Provide the [x, y] coordinate of the cell's center where the given text is located.  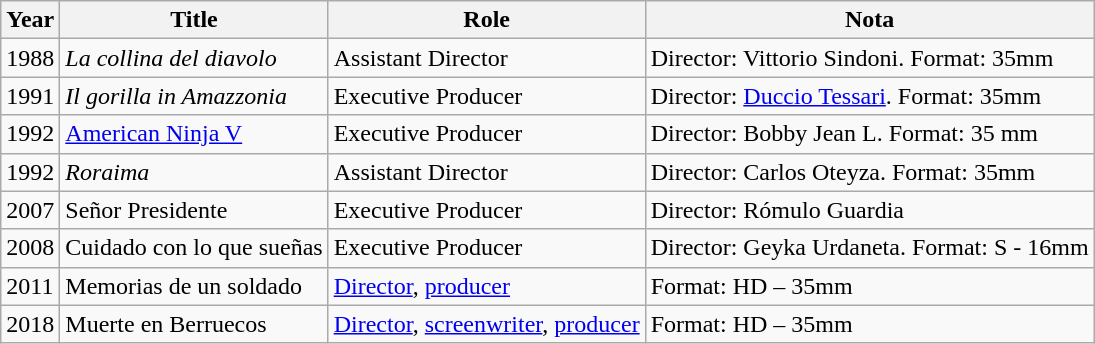
Roraima [194, 172]
Title [194, 20]
2018 [30, 324]
2008 [30, 248]
Director, screenwriter, producer [486, 324]
Memorias de un soldado [194, 286]
Señor Presidente [194, 210]
1991 [30, 96]
1988 [30, 58]
Il gorilla in Amazzonia [194, 96]
Cuidado con lo que sueñas [194, 248]
American Ninja V [194, 134]
La collina del diavolo [194, 58]
Muerte en Berruecos [194, 324]
Director: Carlos Oteyza. Format: 35mm [870, 172]
2007 [30, 210]
Director: Duccio Tessari. Format: 35mm [870, 96]
2011 [30, 286]
Director: Bobby Jean L. Format: 35 mm [870, 134]
Year [30, 20]
Nota [870, 20]
Director, producer [486, 286]
Director: Geyka Urdaneta. Format: S - 16mm [870, 248]
Role [486, 20]
Director: Rómulo Guardia [870, 210]
Director: Vittorio Sindoni. Format: 35mm [870, 58]
